Find where the given text appears and provide that cell's center as (X, Y) coordinate. 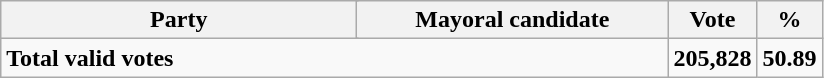
Vote (712, 20)
205,828 (712, 58)
% (790, 20)
Party (179, 20)
Mayoral candidate (512, 20)
Total valid votes (334, 58)
50.89 (790, 58)
